For the text-containing cell, return its midpoint in (x, y) coordinate format. 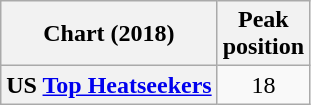
Chart (2018) (109, 34)
Peak position (263, 34)
US Top Heatseekers (109, 85)
18 (263, 85)
